Identify which cell holds the provided text, then report its [x, y] central coordinate. 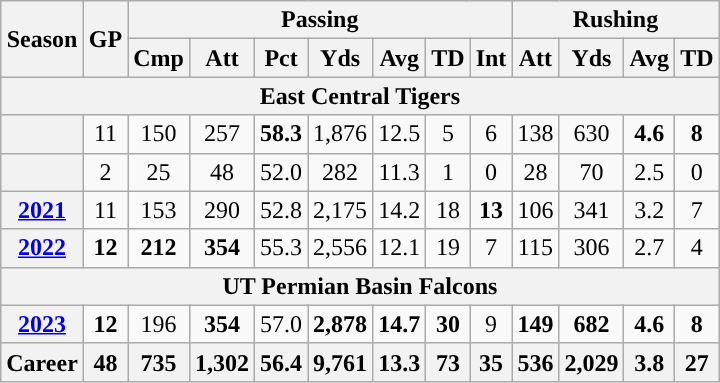
13.3 [400, 362]
19 [448, 248]
6 [491, 134]
Pct [282, 58]
257 [222, 134]
35 [491, 362]
2.7 [650, 248]
306 [592, 248]
57.0 [282, 324]
18 [448, 210]
Cmp [159, 58]
1 [448, 172]
12.5 [400, 134]
Career [42, 362]
2,878 [340, 324]
73 [448, 362]
630 [592, 134]
52.8 [282, 210]
55.3 [282, 248]
282 [340, 172]
536 [536, 362]
11.3 [400, 172]
52.0 [282, 172]
14.2 [400, 210]
28 [536, 172]
GP [105, 39]
2.5 [650, 172]
Int [491, 58]
2021 [42, 210]
1,876 [340, 134]
115 [536, 248]
196 [159, 324]
2,029 [592, 362]
2 [105, 172]
2022 [42, 248]
Rushing [616, 20]
3.8 [650, 362]
12.1 [400, 248]
East Central Tigers [360, 96]
106 [536, 210]
138 [536, 134]
58.3 [282, 134]
3.2 [650, 210]
Passing [320, 20]
14.7 [400, 324]
UT Permian Basin Falcons [360, 286]
341 [592, 210]
56.4 [282, 362]
30 [448, 324]
Season [42, 39]
5 [448, 134]
149 [536, 324]
2,556 [340, 248]
212 [159, 248]
153 [159, 210]
4 [697, 248]
25 [159, 172]
13 [491, 210]
2,175 [340, 210]
290 [222, 210]
735 [159, 362]
682 [592, 324]
9 [491, 324]
2023 [42, 324]
1,302 [222, 362]
150 [159, 134]
27 [697, 362]
70 [592, 172]
9,761 [340, 362]
